Return [x, y] of the center of cell containing provided text 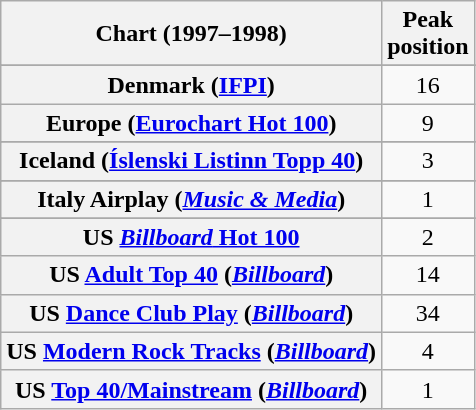
4 [428, 351]
9 [428, 123]
US Adult Top 40 (Billboard) [192, 275]
2 [428, 237]
US Dance Club Play (Billboard) [192, 313]
US Modern Rock Tracks (Billboard) [192, 351]
3 [428, 161]
34 [428, 313]
Peakposition [428, 34]
Chart (1997–1998) [192, 34]
US Top 40/Mainstream (Billboard) [192, 389]
Denmark (IFPI) [192, 85]
16 [428, 85]
US Billboard Hot 100 [192, 237]
Iceland (Íslenski Listinn Topp 40) [192, 161]
Italy Airplay (Music & Media) [192, 199]
Europe (Eurochart Hot 100) [192, 123]
14 [428, 275]
